Capture the cell that displays the provided text and extract its [x, y] central coordinate. 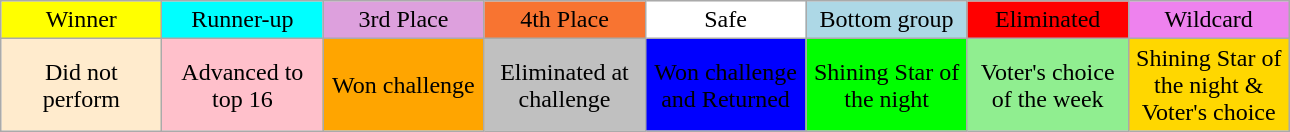
Did not perform [82, 85]
Eliminated at challenge [564, 85]
Won challenge and Returned [726, 85]
4th Place [564, 20]
Bottom group [886, 20]
3rd Place [404, 20]
Safe [726, 20]
Wildcard [1208, 20]
Shining Star of the night [886, 85]
Voter's choice of the week [1048, 85]
Eliminated [1048, 20]
Won challenge [404, 85]
Shining Star of the night & Voter's choice [1208, 85]
Winner [82, 20]
Advanced to top 16 [242, 85]
Runner-up [242, 20]
